From the cell containing the given text, extract its center point as (X, Y) coordinate. 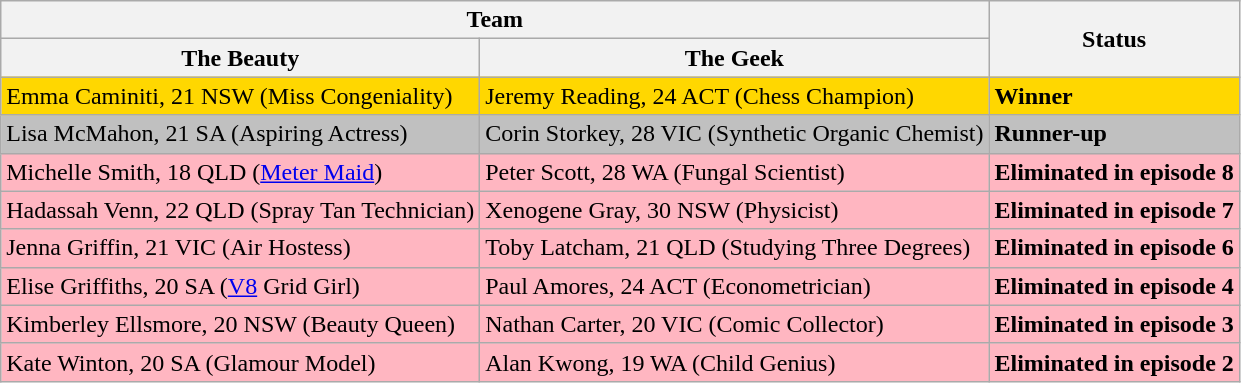
Jenna Griffin, 21 VIC (Air Hostess) (240, 248)
Elise Griffiths, 20 SA (V8 Grid Girl) (240, 286)
Alan Kwong, 19 WA (Child Genius) (734, 362)
Eliminated in episode 3 (1114, 324)
Nathan Carter, 20 VIC (Comic Collector) (734, 324)
Hadassah Venn, 22 QLD (Spray Tan Technician) (240, 210)
Paul Amores, 24 ACT (Econometrician) (734, 286)
Runner-up (1114, 134)
Kate Winton, 20 SA (Glamour Model) (240, 362)
Toby Latcham, 21 QLD (Studying Three Degrees) (734, 248)
Michelle Smith, 18 QLD (Meter Maid) (240, 172)
Corin Storkey, 28 VIC (Synthetic Organic Chemist) (734, 134)
The Beauty (240, 58)
Eliminated in episode 2 (1114, 362)
Eliminated in episode 4 (1114, 286)
Peter Scott, 28 WA (Fungal Scientist) (734, 172)
Team (495, 20)
Eliminated in episode 6 (1114, 248)
Xenogene Gray, 30 NSW (Physicist) (734, 210)
Lisa McMahon, 21 SA (Aspiring Actress) (240, 134)
Jeremy Reading, 24 ACT (Chess Champion) (734, 96)
Kimberley Ellsmore, 20 NSW (Beauty Queen) (240, 324)
Eliminated in episode 8 (1114, 172)
Status (1114, 39)
The Geek (734, 58)
Eliminated in episode 7 (1114, 210)
Emma Caminiti, 21 NSW (Miss Congeniality) (240, 96)
Winner (1114, 96)
